Locate the cell with the specified text and output its [X, Y] center coordinate. 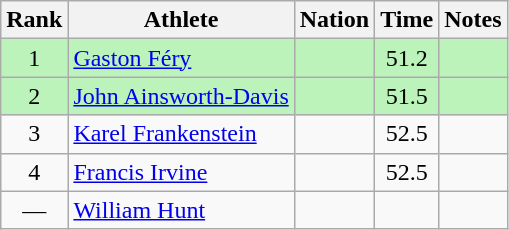
John Ainsworth-Davis [181, 96]
51.2 [407, 58]
Notes [473, 20]
Karel Frankenstein [181, 134]
4 [34, 172]
51.5 [407, 96]
Gaston Féry [181, 58]
Nation [334, 20]
Athlete [181, 20]
Time [407, 20]
— [34, 210]
1 [34, 58]
Rank [34, 20]
Francis Irvine [181, 172]
2 [34, 96]
William Hunt [181, 210]
3 [34, 134]
